Determine the [x, y] coordinate at the center of the cell enclosing the given text.  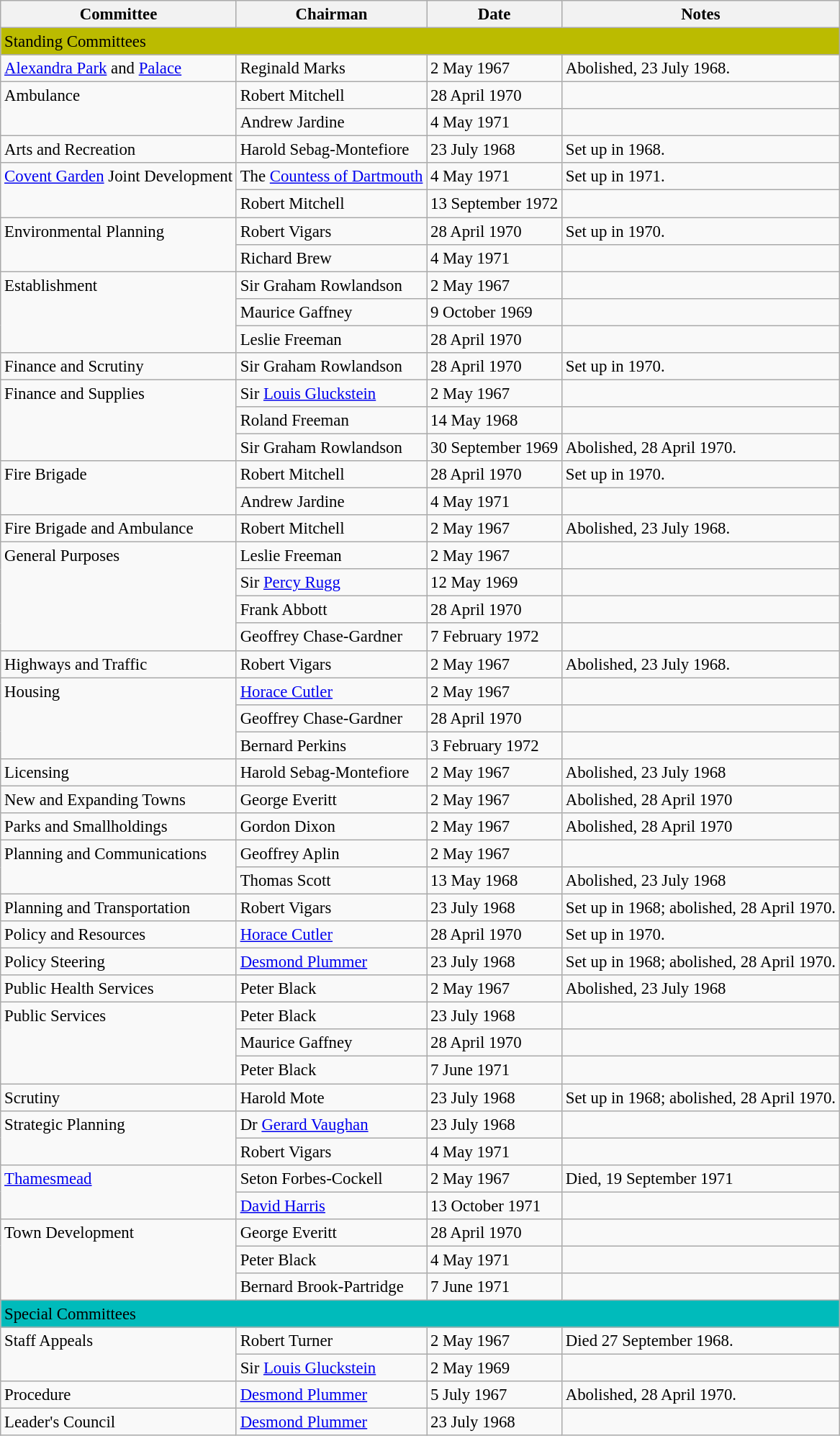
Harold Mote [331, 1098]
Geoffrey Aplin [331, 853]
The Countess of Dartmouth [331, 176]
Chairman [331, 14]
3 February 1972 [494, 745]
13 October 1971 [494, 1206]
Bernard Perkins [331, 745]
Robert Turner [331, 1341]
Strategic Planning [119, 1138]
New and Expanding Towns [119, 799]
Public Health Services [119, 989]
7 February 1972 [494, 637]
Date [494, 14]
Planning and Communications [119, 867]
Roland Freeman [331, 421]
Sir Percy Rugg [331, 583]
Leader's Council [119, 1422]
David Harris [331, 1206]
Highways and Traffic [119, 664]
14 May 1968 [494, 421]
12 May 1969 [494, 583]
Died 27 September 1968. [700, 1341]
Staff Appeals [119, 1354]
Licensing [119, 773]
Dr Gerard Vaughan [331, 1124]
Scrutiny [119, 1098]
Seton Forbes-Cockell [331, 1178]
Arts and Recreation [119, 150]
Notes [700, 14]
Procedure [119, 1395]
Richard Brew [331, 258]
Set up in 1971. [700, 176]
Died, 19 September 1971 [700, 1178]
Bernard Brook-Partridge [331, 1287]
Fire Brigade and Ambulance [119, 529]
Ambulance [119, 109]
Alexandra Park and Palace [119, 68]
Establishment [119, 313]
Policy Steering [119, 962]
Special Committees [420, 1314]
Housing [119, 719]
Policy and Resources [119, 935]
Finance and Supplies [119, 421]
9 October 1969 [494, 312]
Thamesmead [119, 1191]
Thomas Scott [331, 881]
Frank Abbott [331, 610]
2 May 1969 [494, 1368]
Committee [119, 14]
General Purposes [119, 596]
Reginald Marks [331, 68]
Environmental Planning [119, 245]
Town Development [119, 1260]
Fire Brigade [119, 488]
30 September 1969 [494, 447]
13 May 1968 [494, 881]
Finance and Scrutiny [119, 367]
Set up in 1968. [700, 150]
Public Services [119, 1043]
Standing Committees [420, 42]
Gordon Dixon [331, 827]
Parks and Smallholdings [119, 827]
Covent Garden Joint Development [119, 190]
5 July 1967 [494, 1395]
Planning and Transportation [119, 908]
13 September 1972 [494, 204]
